Capture the cell that displays the provided text and extract its (X, Y) central coordinate. 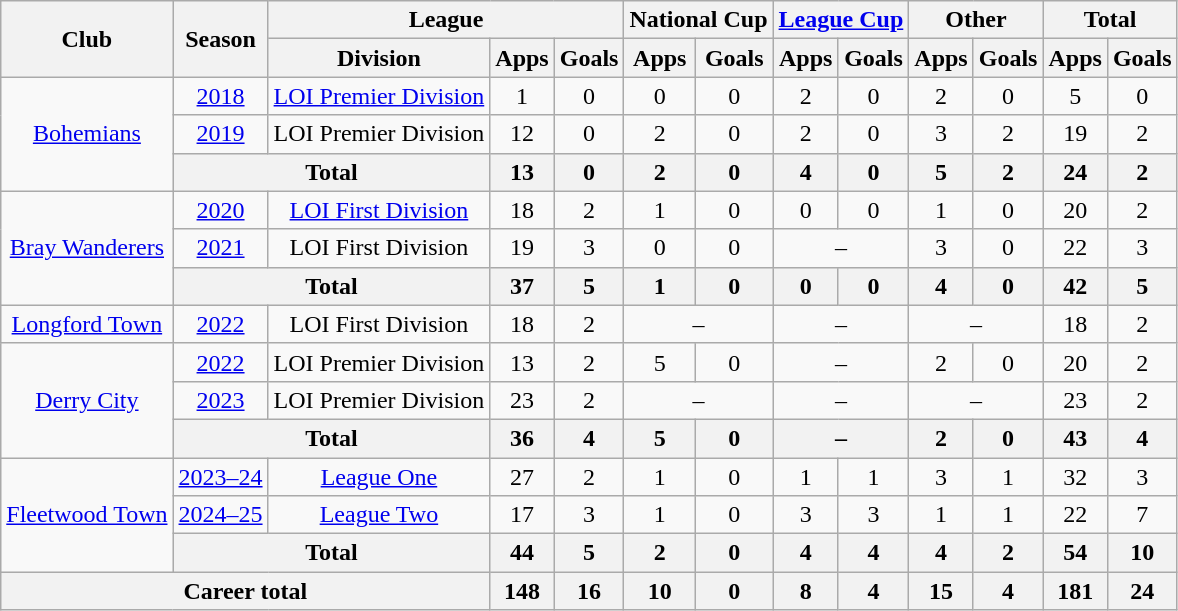
National Cup (698, 20)
42 (1075, 286)
2023 (220, 400)
Derry City (87, 400)
Club (87, 39)
37 (522, 286)
2018 (220, 96)
54 (1075, 553)
181 (1075, 591)
Other (976, 20)
17 (522, 515)
44 (522, 553)
7 (1142, 515)
2023–24 (220, 477)
2020 (220, 210)
Fleetwood Town (87, 515)
15 (941, 591)
8 (806, 591)
Season (220, 39)
League Two (379, 515)
36 (522, 438)
Longford Town (87, 324)
Career total (246, 591)
27 (522, 477)
32 (1075, 477)
148 (522, 591)
Bray Wanderers (87, 248)
12 (522, 134)
16 (589, 591)
2019 (220, 134)
League One (379, 477)
League Cup (841, 20)
2021 (220, 248)
2024–25 (220, 515)
Division (379, 58)
Bohemians (87, 134)
League (446, 20)
43 (1075, 438)
